Output the (X, Y) coordinate of the center of the cell containing the given text.  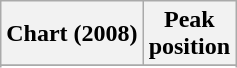
Chart (2008) (72, 34)
Peakposition (189, 34)
